Detect which cell encompasses the target text, then output its (X, Y) center coordinate. 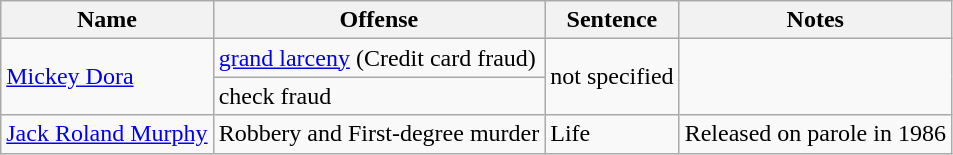
check fraud (379, 96)
Offense (379, 20)
Notes (815, 20)
Life (612, 134)
Released on parole in 1986 (815, 134)
Name (107, 20)
not specified (612, 77)
Robbery and First-degree murder (379, 134)
Jack Roland Murphy (107, 134)
Sentence (612, 20)
grand larceny (Credit card fraud) (379, 58)
Mickey Dora (107, 77)
